Locate the cell with the specified text and output its [X, Y] center coordinate. 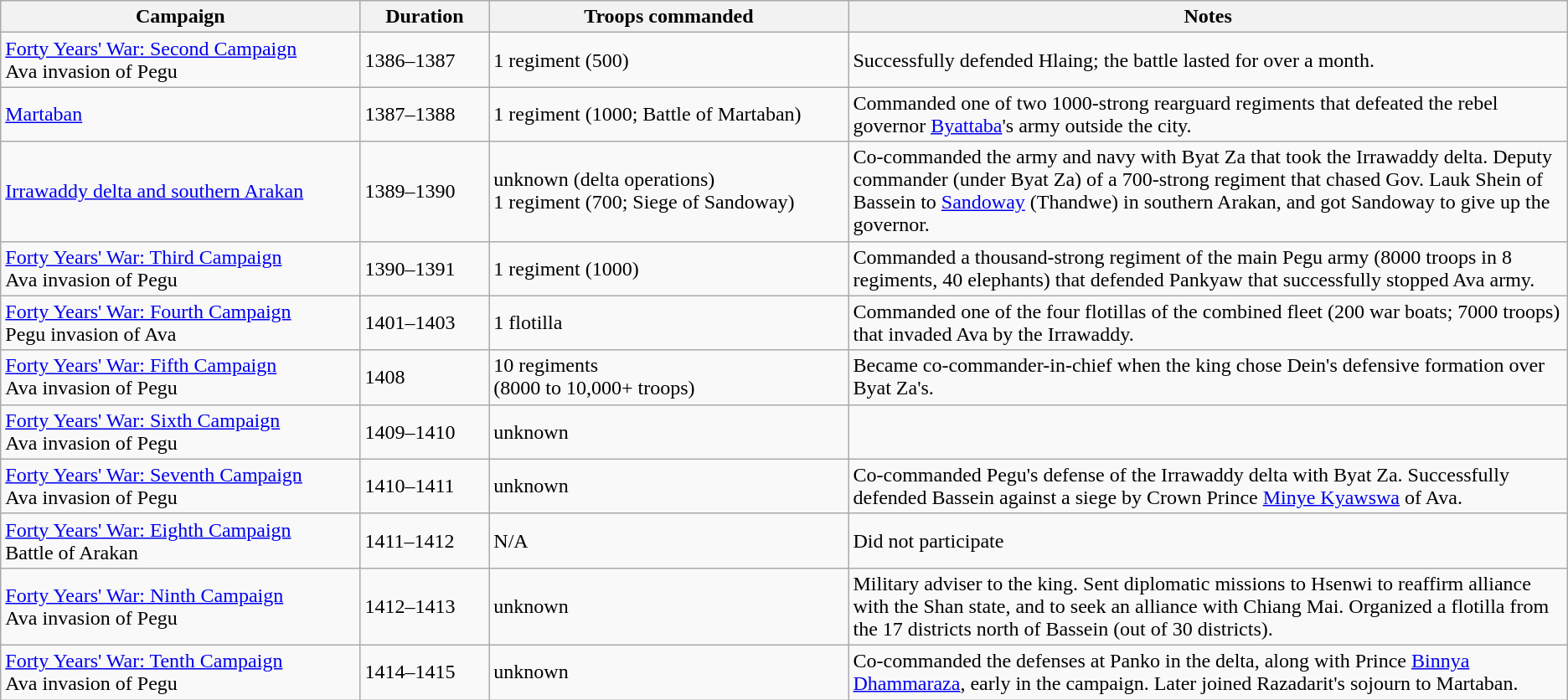
Successfully defended Hlaing; the battle lasted for over a month. [1208, 60]
Forty Years' War: Tenth Campaign Ava invasion of Pegu [181, 672]
1 regiment (1000) [668, 268]
Forty Years' War: Seventh Campaign Ava invasion of Pegu [181, 486]
N/A [668, 541]
1 flotilla [668, 323]
1411–1412 [425, 541]
Duration [425, 17]
1412–1413 [425, 606]
Became co-commander-in-chief when the king chose Dein's defensive formation over Byat Za's. [1208, 377]
10 regiments (8000 to 10,000+ troops) [668, 377]
Forty Years' War: Ninth Campaign Ava invasion of Pegu [181, 606]
Irrawaddy delta and southern Arakan [181, 191]
Forty Years' War: Fifth Campaign Ava invasion of Pegu [181, 377]
Co-commanded Pegu's defense of the Irrawaddy delta with Byat Za. Successfully defended Bassein against a siege by Crown Prince Minye Kyawswa of Ava. [1208, 486]
Commanded one of the four flotillas of the combined fleet (200 war boats; 7000 troops) that invaded Ava by the Irrawaddy. [1208, 323]
Forty Years' War: Fourth Campaign Pegu invasion of Ava [181, 323]
1 regiment (500) [668, 60]
1387–1388 [425, 114]
Martaban [181, 114]
Troops commanded [668, 17]
1414–1415 [425, 672]
1409–1410 [425, 432]
1390–1391 [425, 268]
1389–1390 [425, 191]
1 regiment (1000; Battle of Martaban) [668, 114]
Campaign [181, 17]
Forty Years' War: Eighth Campaign Battle of Arakan [181, 541]
Forty Years' War: Third Campaign Ava invasion of Pegu [181, 268]
1408 [425, 377]
Commanded one of two 1000-strong rearguard regiments that defeated the rebel governor Byattaba's army outside the city. [1208, 114]
Forty Years' War: Second Campaign Ava invasion of Pegu [181, 60]
Notes [1208, 17]
1401–1403 [425, 323]
1410–1411 [425, 486]
Forty Years' War: Sixth Campaign Ava invasion of Pegu [181, 432]
1386–1387 [425, 60]
unknown (delta operations) 1 regiment (700; Siege of Sandoway) [668, 191]
Did not participate [1208, 541]
